Capture the cell that displays the provided text and extract its (x, y) central coordinate. 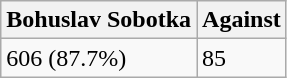
606 (87.7%) (99, 58)
Against (242, 20)
Bohuslav Sobotka (99, 20)
85 (242, 58)
